Extract the [X, Y] coordinate from the center of the cell holding the provided text.  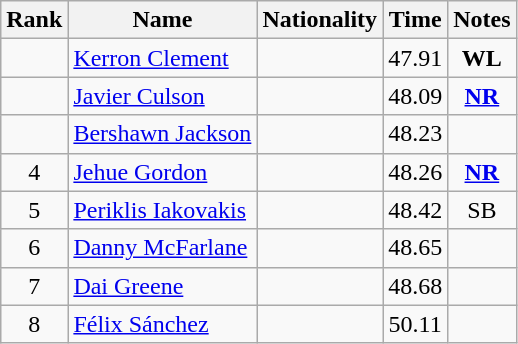
48.42 [416, 210]
Bershawn Jackson [162, 134]
4 [34, 172]
Javier Culson [162, 96]
Kerron Clement [162, 58]
Notes [482, 20]
Nationality [320, 20]
6 [34, 248]
47.91 [416, 58]
48.26 [416, 172]
Danny McFarlane [162, 248]
SB [482, 210]
Jehue Gordon [162, 172]
48.65 [416, 248]
48.09 [416, 96]
Dai Greene [162, 286]
50.11 [416, 324]
Name [162, 20]
7 [34, 286]
8 [34, 324]
5 [34, 210]
48.68 [416, 286]
Periklis Iakovakis [162, 210]
Time [416, 20]
WL [482, 58]
Rank [34, 20]
Félix Sánchez [162, 324]
48.23 [416, 134]
